Pinpoint the cell where the given text exists, returning its (x, y) midpoint coordinate. 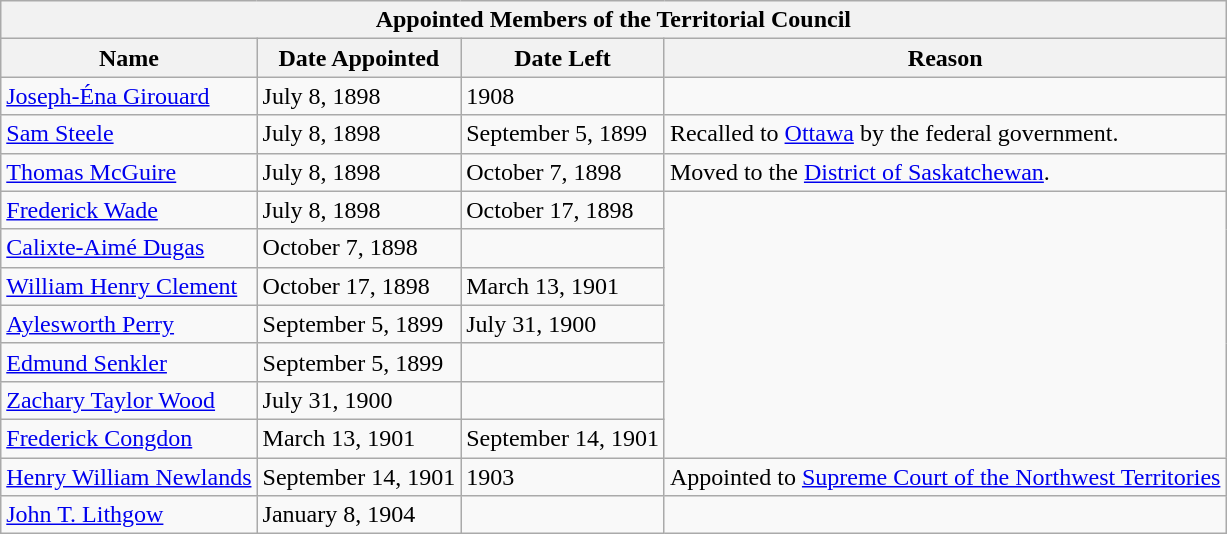
Frederick Wade (129, 210)
Moved to the District of Saskatchewan. (945, 172)
Thomas McGuire (129, 172)
Appointed Members of the Territorial Council (614, 20)
Appointed to Supreme Court of the Northwest Territories (945, 477)
Aylesworth Perry (129, 324)
Calixte-Aimé Dugas (129, 248)
Date Left (563, 58)
Joseph-Éna Girouard (129, 96)
Henry William Newlands (129, 477)
Reason (945, 58)
William Henry Clement (129, 286)
Date Appointed (359, 58)
Frederick Congdon (129, 438)
Edmund Senkler (129, 362)
1903 (563, 477)
Sam Steele (129, 134)
January 8, 1904 (359, 515)
Name (129, 58)
Zachary Taylor Wood (129, 400)
Recalled to Ottawa by the federal government. (945, 134)
1908 (563, 96)
John T. Lithgow (129, 515)
